Identify which cell holds the provided text, then report its (x, y) central coordinate. 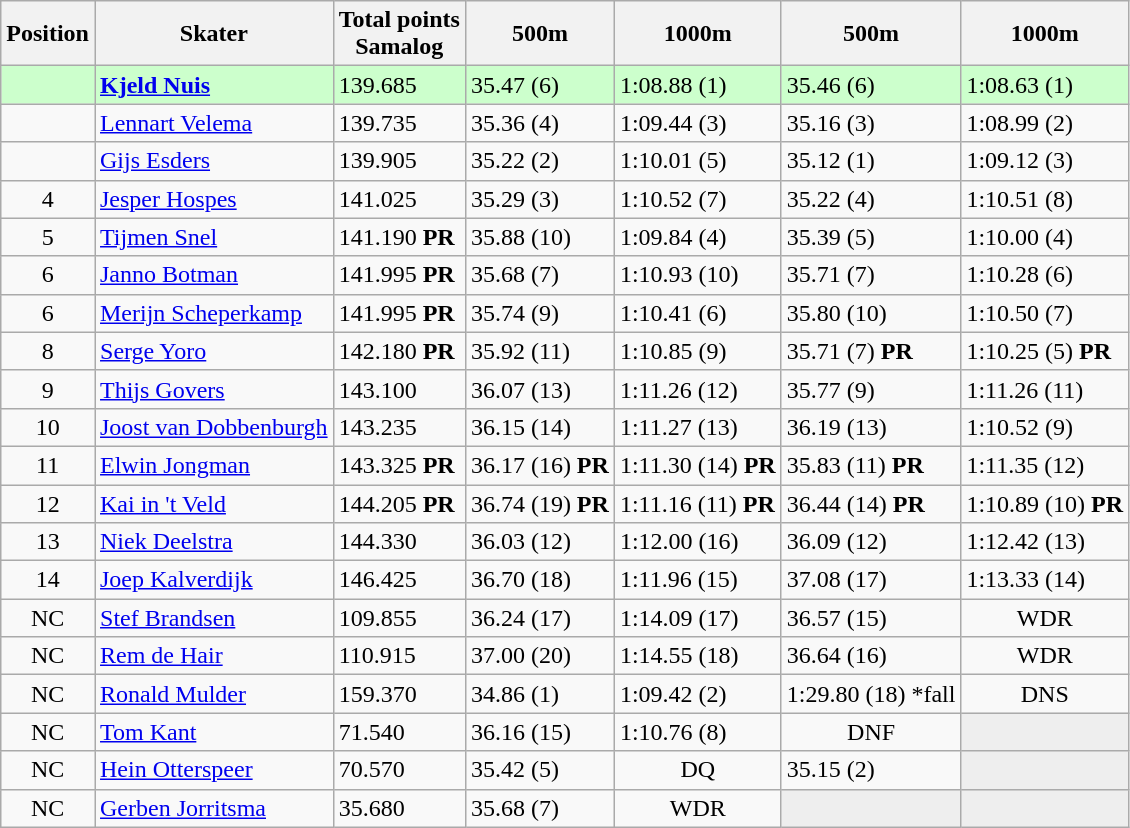
34.86 (1) (540, 694)
DNS (1045, 694)
Serge Yoro (214, 351)
Joep Kalverdijk (214, 580)
1:09.42 (2) (698, 694)
35.47 (6) (540, 85)
1:12.00 (16) (698, 542)
109.855 (399, 618)
35.77 (9) (871, 389)
11 (48, 465)
Gerben Jorritsma (214, 808)
35.71 (7) PR (871, 351)
35.15 (2) (871, 770)
142.180 PR (399, 351)
139.735 (399, 123)
36.44 (14) PR (871, 503)
1:14.55 (18) (698, 656)
36.07 (13) (540, 389)
36.74 (19) PR (540, 503)
36.17 (16) PR (540, 465)
35.22 (2) (540, 161)
1:10.93 (10) (698, 275)
Hein Otterspeer (214, 770)
159.370 (399, 694)
8 (48, 351)
Kai in 't Veld (214, 503)
Position (48, 34)
1:10.50 (7) (1045, 313)
1:08.99 (2) (1045, 123)
1:11.30 (14) PR (698, 465)
35.80 (10) (871, 313)
35.22 (4) (871, 199)
1:09.12 (3) (1045, 161)
Thijs Govers (214, 389)
1:11.27 (13) (698, 427)
35.74 (9) (540, 313)
35.36 (4) (540, 123)
35.46 (6) (871, 85)
35.39 (5) (871, 237)
1:11.26 (11) (1045, 389)
143.100 (399, 389)
1:11.26 (12) (698, 389)
14 (48, 580)
143.325 PR (399, 465)
35.71 (7) (871, 275)
37.08 (17) (871, 580)
36.57 (15) (871, 618)
Ronald Mulder (214, 694)
1:13.33 (14) (1045, 580)
144.330 (399, 542)
144.205 PR (399, 503)
1:29.80 (18) *fall (871, 694)
35.16 (3) (871, 123)
1:09.84 (4) (698, 237)
36.03 (12) (540, 542)
110.915 (399, 656)
DNF (871, 732)
139.685 (399, 85)
37.00 (20) (540, 656)
146.425 (399, 580)
Joost van Dobbenburgh (214, 427)
36.15 (14) (540, 427)
1:10.25 (5) PR (1045, 351)
36.16 (15) (540, 732)
Tijmen Snel (214, 237)
Jesper Hospes (214, 199)
36.24 (17) (540, 618)
Total points Samalog (399, 34)
Tom Kant (214, 732)
1:10.51 (8) (1045, 199)
35.42 (5) (540, 770)
1:10.00 (4) (1045, 237)
5 (48, 237)
1:10.76 (8) (698, 732)
35.83 (11) PR (871, 465)
35.92 (11) (540, 351)
141.190 PR (399, 237)
36.09 (12) (871, 542)
139.905 (399, 161)
36.70 (18) (540, 580)
143.235 (399, 427)
1:10.52 (9) (1045, 427)
1:12.42 (13) (1045, 542)
Merijn Scheperkamp (214, 313)
36.64 (16) (871, 656)
1:10.28 (6) (1045, 275)
1:10.89 (10) PR (1045, 503)
141.025 (399, 199)
1:11.16 (11) PR (698, 503)
Elwin Jongman (214, 465)
1:11.96 (15) (698, 580)
71.540 (399, 732)
10 (48, 427)
1:08.88 (1) (698, 85)
1:10.52 (7) (698, 199)
Janno Botman (214, 275)
35.680 (399, 808)
Rem de Hair (214, 656)
Gijs Esders (214, 161)
1:11.35 (12) (1045, 465)
13 (48, 542)
35.88 (10) (540, 237)
35.12 (1) (871, 161)
1:08.63 (1) (1045, 85)
Lennart Velema (214, 123)
1:14.09 (17) (698, 618)
DQ (698, 770)
1:10.85 (9) (698, 351)
36.19 (13) (871, 427)
Skater (214, 34)
Kjeld Nuis (214, 85)
9 (48, 389)
4 (48, 199)
35.29 (3) (540, 199)
12 (48, 503)
70.570 (399, 770)
1:09.44 (3) (698, 123)
Stef Brandsen (214, 618)
1:10.41 (6) (698, 313)
1:10.01 (5) (698, 161)
Niek Deelstra (214, 542)
